Extract the [x, y] coordinate from the center of the cell holding the provided text.  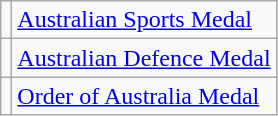
Order of Australia Medal [144, 96]
Australian Sports Medal [144, 20]
Australian Defence Medal [144, 58]
